Extract the (X, Y) coordinate from the center of the cell holding the provided text.  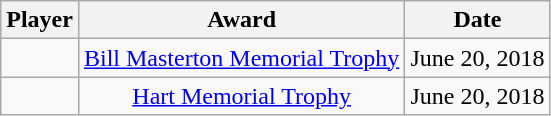
Date (478, 20)
Bill Masterton Memorial Trophy (241, 58)
Award (241, 20)
Hart Memorial Trophy (241, 96)
Player (40, 20)
